Determine the [X, Y] coordinate at the center of the cell enclosing the given text.  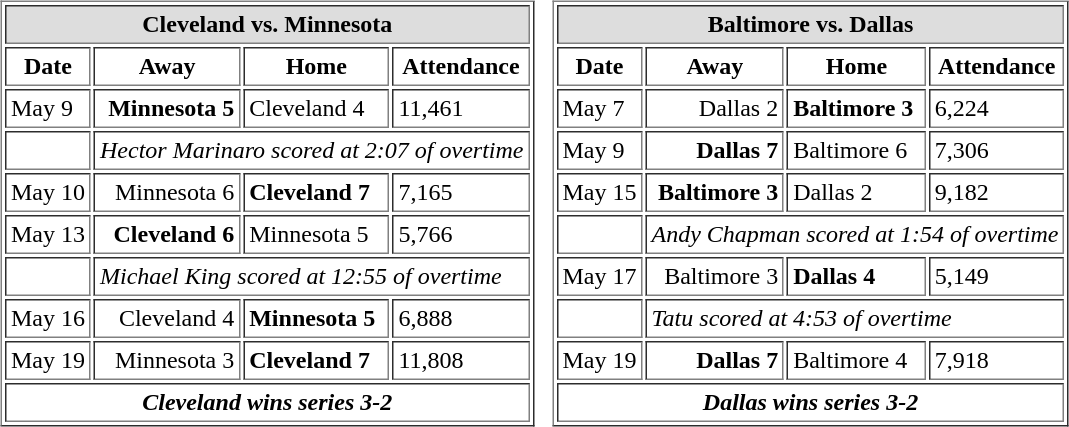
7,918 [997, 360]
6,888 [460, 318]
Baltimore 4 [856, 360]
7,165 [460, 192]
May 16 [48, 318]
6,224 [997, 108]
Hector Marinaro scored at 2:07 of overtime [312, 150]
May 10 [48, 192]
May 13 [48, 234]
Cleveland 6 [167, 234]
Michael King scored at 12:55 of overtime [312, 276]
Cleveland vs. Minnesota [267, 24]
5,766 [460, 234]
7,306 [997, 150]
Andy Chapman scored at 1:54 of overtime [854, 234]
5,149 [997, 276]
May 7 [599, 108]
Baltimore vs. Dallas [810, 24]
9,182 [997, 192]
Dallas wins series 3-2 [810, 402]
May 17 [599, 276]
11,808 [460, 360]
11,461 [460, 108]
Cleveland wins series 3-2 [267, 402]
Dallas 4 [856, 276]
May 15 [599, 192]
Baltimore 6 [856, 150]
Minnesota 6 [167, 192]
Minnesota 3 [167, 360]
Tatu scored at 4:53 of overtime [854, 318]
